Detect which cell encompasses the target text, then output its [x, y] center coordinate. 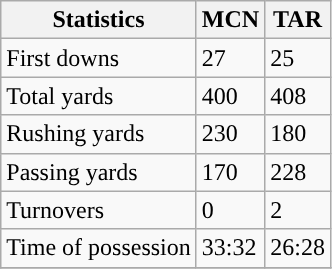
170 [230, 172]
Rushing yards [99, 134]
Time of possession [99, 248]
2 [298, 210]
TAR [298, 20]
400 [230, 96]
Total yards [99, 96]
First downs [99, 58]
180 [298, 134]
33:32 [230, 248]
408 [298, 96]
230 [230, 134]
0 [230, 210]
Statistics [99, 20]
Turnovers [99, 210]
25 [298, 58]
27 [230, 58]
Passing yards [99, 172]
228 [298, 172]
26:28 [298, 248]
MCN [230, 20]
